Return [x, y] of the center of cell containing provided text 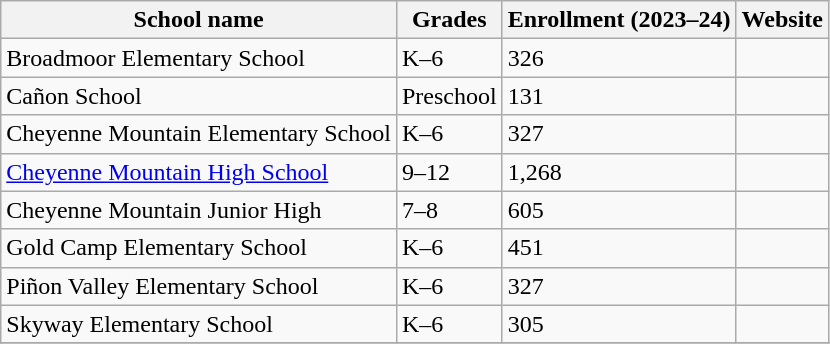
Gold Camp Elementary School [199, 248]
9–12 [449, 172]
Grades [449, 20]
Cañon School [199, 96]
Cheyenne Mountain Elementary School [199, 134]
Website [782, 20]
Skyway Elementary School [199, 324]
305 [619, 324]
451 [619, 248]
School name [199, 20]
Piñon Valley Elementary School [199, 286]
131 [619, 96]
Enrollment (2023–24) [619, 20]
326 [619, 58]
Preschool [449, 96]
1,268 [619, 172]
7–8 [449, 210]
Cheyenne Mountain High School [199, 172]
Broadmoor Elementary School [199, 58]
605 [619, 210]
Cheyenne Mountain Junior High [199, 210]
